Output the (X, Y) coordinate of the center of the cell containing the given text.  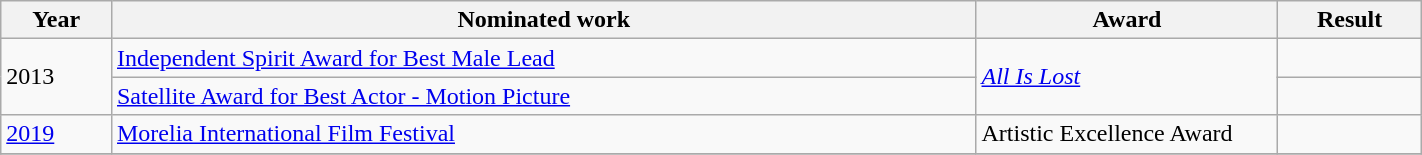
Artistic Excellence Award (1127, 134)
Satellite Award for Best Actor - Motion Picture (543, 96)
Nominated work (543, 20)
2019 (56, 134)
Independent Spirit Award for Best Male Lead (543, 58)
Award (1127, 20)
All Is Lost (1127, 77)
Result (1350, 20)
Year (56, 20)
Morelia International Film Festival (543, 134)
2013 (56, 77)
